Find where the given text appears and provide that cell's center as [X, Y] coordinate. 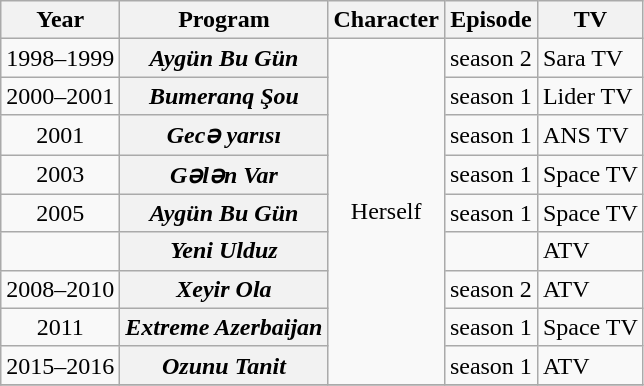
Extreme Azerbaijan [224, 327]
2011 [60, 327]
2015–2016 [60, 365]
ANS TV [590, 135]
Gecə yarısı [224, 135]
2000–2001 [60, 96]
Episode [490, 20]
Program [224, 20]
Year [60, 20]
2001 [60, 135]
Herself [386, 212]
Sara TV [590, 58]
Xeyir Ola [224, 289]
Lider TV [590, 96]
Gələn Var [224, 174]
2003 [60, 174]
1998–1999 [60, 58]
Bumeranq Şou [224, 96]
2005 [60, 213]
Character [386, 20]
Yeni Ulduz [224, 251]
Ozunu Tanit [224, 365]
TV [590, 20]
2008–2010 [60, 289]
